Output the [X, Y] coordinate of the center of the cell containing the given text.  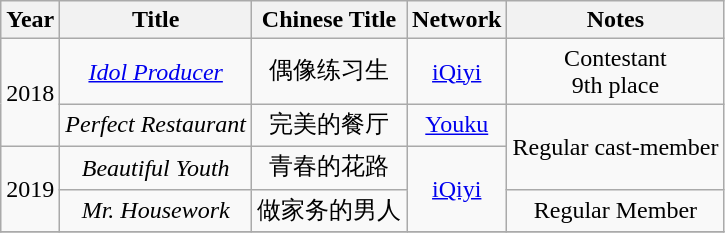
2019 [30, 188]
青春的花路 [330, 168]
Perfect Restaurant [156, 126]
Chinese Title [330, 20]
Network [457, 20]
Title [156, 20]
Year [30, 20]
Notes [616, 20]
Contestant9th place [616, 72]
偶像练习生 [330, 72]
完美的餐厅 [330, 126]
Mr. Housework [156, 210]
做家务的男人 [330, 210]
Youku [457, 126]
2018 [30, 93]
Idol Producer [156, 72]
Regular cast-member [616, 146]
Beautiful Youth [156, 168]
Regular Member [616, 210]
